Output the (X, Y) coordinate of the center of the cell containing the given text.  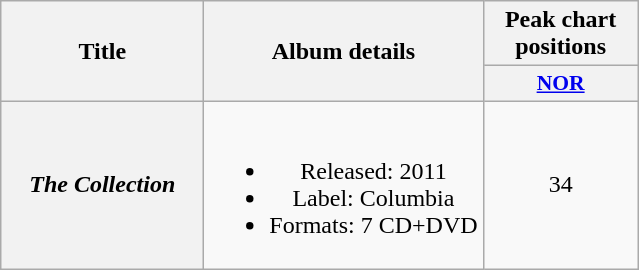
Peak chart positions (560, 34)
34 (560, 184)
NOR (560, 84)
Released: 2011Label: ColumbiaFormats: 7 CD+DVD (344, 184)
Title (102, 52)
Album details (344, 52)
The Collection (102, 184)
